Find where the given text appears and provide that cell's center as [x, y] coordinate. 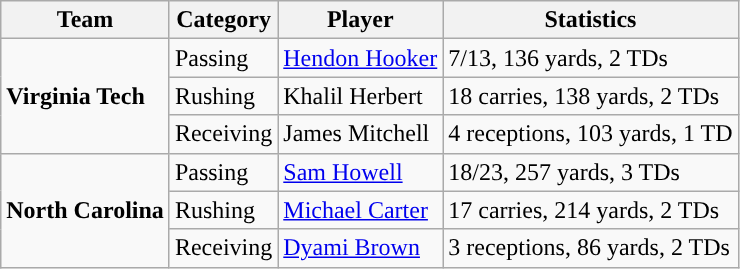
Team [86, 20]
18 carries, 138 yards, 2 TDs [590, 96]
James Mitchell [360, 134]
Player [360, 20]
Sam Howell [360, 172]
3 receptions, 86 yards, 2 TDs [590, 248]
Statistics [590, 20]
North Carolina [86, 210]
17 carries, 214 yards, 2 TDs [590, 210]
Virginia Tech [86, 96]
7/13, 136 yards, 2 TDs [590, 58]
Category [223, 20]
Hendon Hooker [360, 58]
4 receptions, 103 yards, 1 TD [590, 134]
Michael Carter [360, 210]
Dyami Brown [360, 248]
Khalil Herbert [360, 96]
18/23, 257 yards, 3 TDs [590, 172]
